Return the [X, Y] coordinate for the center point of the cell that contains the specified text.  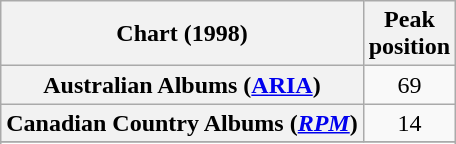
14 [409, 123]
Chart (1998) [182, 34]
Peakposition [409, 34]
Australian Albums (ARIA) [182, 85]
Canadian Country Albums (RPM) [182, 123]
69 [409, 85]
